Detect which cell encompasses the target text, then output its (x, y) center coordinate. 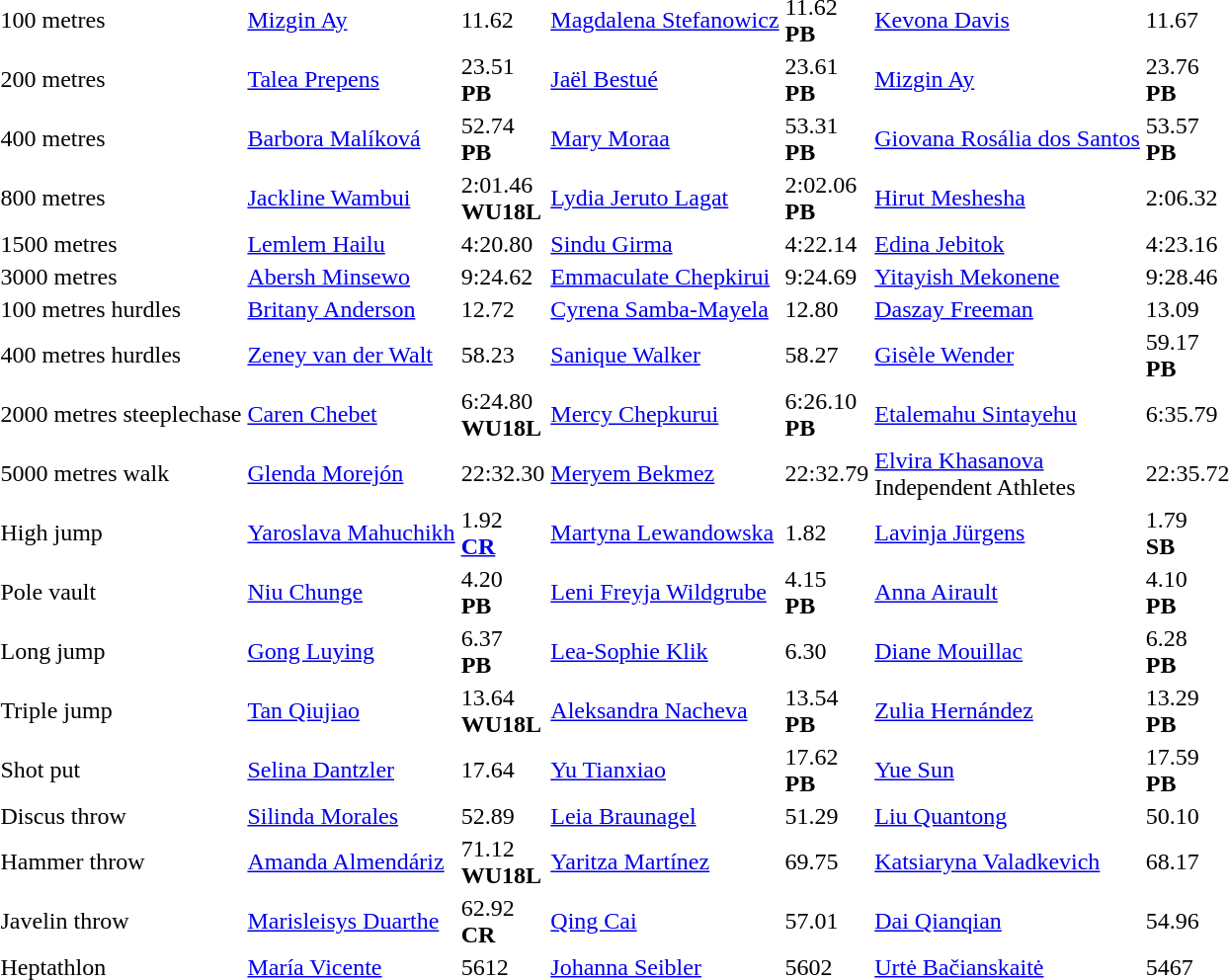
4.15PB (827, 593)
1.92 CR (503, 533)
57.01 (827, 921)
Sanique Walker (665, 356)
4:20.80 (503, 244)
6:26.10PB (827, 415)
Dai Qianqian (1008, 921)
Leia Braunagel (665, 816)
Sindu Girma (665, 244)
52.74 PB (503, 138)
Lemlem Hailu (352, 244)
Yaritza Martínez (665, 861)
17.64 (503, 771)
Hirut Meshesha (1008, 198)
Zeney van der Walt (352, 356)
23.51PB (503, 79)
22:32.79 (827, 474)
1.82 (827, 533)
Meryem Bekmez (665, 474)
Lydia Jeruto Lagat (665, 198)
Leni Freyja Wildgrube (665, 593)
Emmaculate Chepkirui (665, 277)
Glenda Morejón (352, 474)
9:24.69 (827, 277)
53.31PB (827, 138)
58.23 (503, 356)
51.29 (827, 816)
Elvira KhasanovaIndependent Athletes (1008, 474)
62.92CR (503, 921)
23.61PB (827, 79)
13.64WU18L (503, 711)
Katsiaryna Valadkevich (1008, 861)
4:22.14 (827, 244)
Barbora Malíková (352, 138)
17.62PB (827, 771)
12.72 (503, 309)
9:24.62 (503, 277)
Qing Cai (665, 921)
22:32.30 (503, 474)
Liu Quantong (1008, 816)
Abersh Minsewo (352, 277)
Daszay Freeman (1008, 309)
Zulia Hernández (1008, 711)
6.30 (827, 652)
Lavinja Jürgens (1008, 533)
13.54PB (827, 711)
Cyrena Samba-Mayela (665, 309)
Selina Dantzler (352, 771)
Giovana Rosália dos Santos (1008, 138)
Tan Qiujiao (352, 711)
6.37PB (503, 652)
Lea-Sophie Klik (665, 652)
Martyna Lewandowska (665, 533)
Yu Tianxiao (665, 771)
Britany Anderson (352, 309)
Jackline Wambui (352, 198)
52.89 (503, 816)
71.12WU18L (503, 861)
Niu Chunge (352, 593)
Edina Jebitok (1008, 244)
Diane Mouillac (1008, 652)
Amanda Almendáriz (352, 861)
69.75 (827, 861)
Yaroslava Mahuchikh (352, 533)
12.80 (827, 309)
Gisèle Wender (1008, 356)
Etalemahu Sintayehu (1008, 415)
Gong Luying (352, 652)
Mizgin Ay (1008, 79)
2:02.06PB (827, 198)
Aleksandra Nacheva (665, 711)
Mercy Chepkurui (665, 415)
Talea Prepens (352, 79)
58.27 (827, 356)
Yitayish Mekonene (1008, 277)
Mary Moraa (665, 138)
Caren Chebet (352, 415)
6:24.80 WU18L (503, 415)
Yue Sun (1008, 771)
Anna Airault (1008, 593)
Marisleisys Duarthe (352, 921)
Jaël Bestué (665, 79)
2:01.46 WU18L (503, 198)
4.20PB (503, 593)
Silinda Morales (352, 816)
